Identify which cell holds the provided text, then report its (x, y) central coordinate. 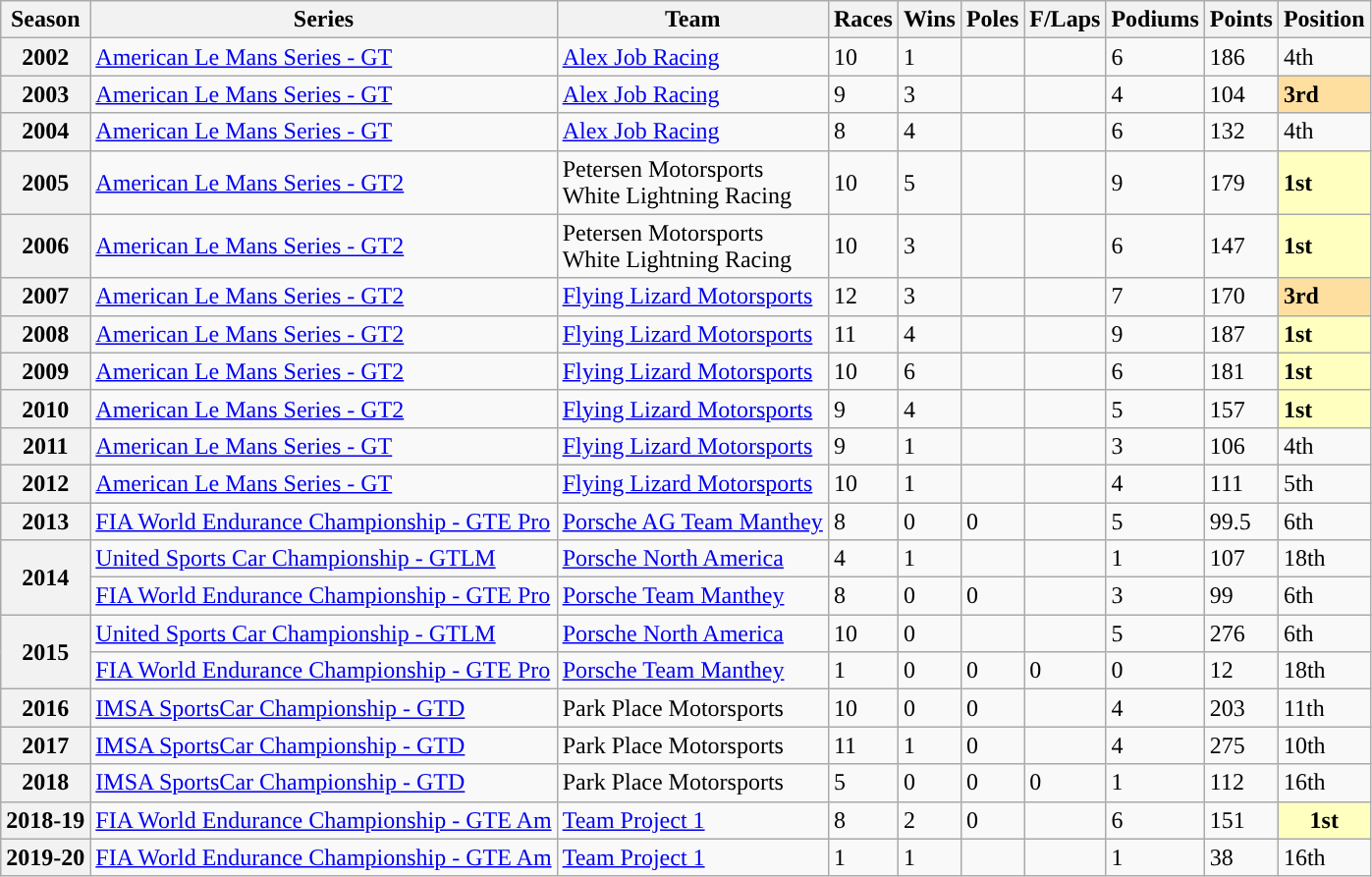
276 (1241, 633)
2015 (45, 652)
107 (1241, 559)
Team (692, 20)
11th (1324, 708)
111 (1241, 483)
2008 (45, 334)
147 (1241, 246)
Races (862, 20)
170 (1241, 297)
2011 (45, 446)
104 (1241, 94)
Series (324, 20)
275 (1241, 745)
186 (1241, 57)
2013 (45, 521)
2009 (45, 371)
Wins (929, 20)
2004 (45, 132)
2012 (45, 483)
7 (1155, 297)
179 (1241, 183)
2003 (45, 94)
Season (45, 20)
Points (1241, 20)
157 (1241, 409)
151 (1241, 820)
5th (1324, 483)
Porsche AG Team Manthey (692, 521)
Podiums (1155, 20)
Poles (992, 20)
2005 (45, 183)
2007 (45, 297)
2010 (45, 409)
F/Laps (1065, 20)
2014 (45, 577)
2019-20 (45, 857)
2018-19 (45, 820)
181 (1241, 371)
112 (1241, 783)
Position (1324, 20)
38 (1241, 857)
2 (929, 820)
2006 (45, 246)
2017 (45, 745)
99 (1241, 596)
10th (1324, 745)
2018 (45, 783)
203 (1241, 708)
2016 (45, 708)
187 (1241, 334)
2002 (45, 57)
99.5 (1241, 521)
106 (1241, 446)
132 (1241, 132)
